Determine the [x, y] coordinate at the center of the cell enclosing the given text.  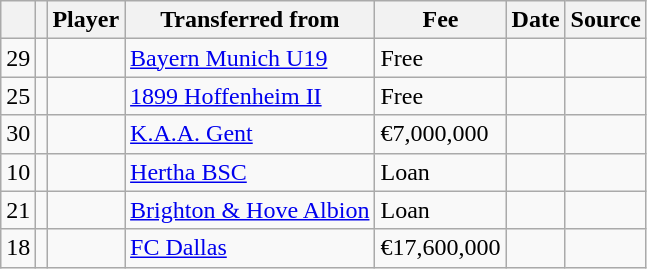
25 [18, 96]
Brighton & Hove Albion [250, 210]
29 [18, 58]
30 [18, 134]
Player [86, 20]
1899 Hoffenheim II [250, 96]
Bayern Munich U19 [250, 58]
FC Dallas [250, 248]
Transferred from [250, 20]
Source [606, 20]
K.A.A. Gent [250, 134]
€7,000,000 [440, 134]
21 [18, 210]
Fee [440, 20]
18 [18, 248]
10 [18, 172]
€17,600,000 [440, 248]
Date [536, 20]
Hertha BSC [250, 172]
